Search for the cell housing the specified text and yield its [x, y] center coordinate. 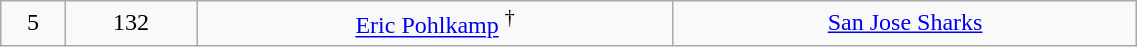
San Jose Sharks [905, 24]
132 [131, 24]
Eric Pohlkamp † [436, 24]
5 [33, 24]
